Pinpoint the cell where the given text exists, returning its [x, y] midpoint coordinate. 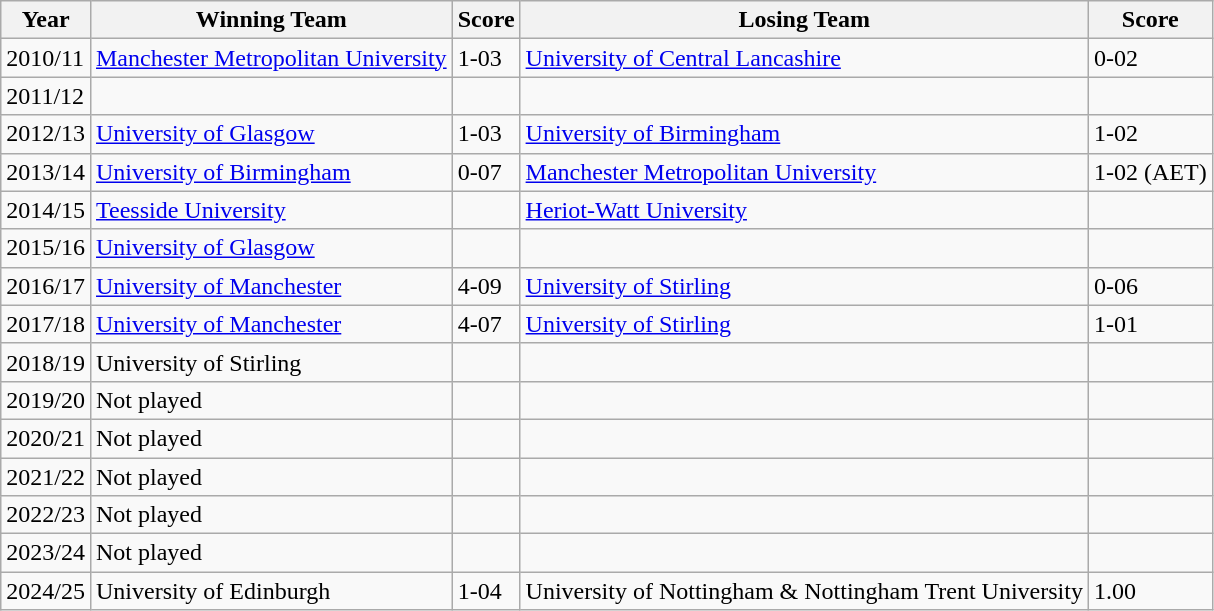
Heriot-Watt University [804, 210]
2015/16 [46, 248]
0-02 [1150, 58]
1-02 (AET) [1150, 172]
2023/24 [46, 553]
2021/22 [46, 477]
Losing Team [804, 20]
2013/14 [46, 172]
2020/21 [46, 438]
Winning Team [271, 20]
2024/25 [46, 591]
2019/20 [46, 400]
2017/18 [46, 324]
2018/19 [46, 362]
2022/23 [46, 515]
Teesside University [271, 210]
0-07 [486, 172]
1.00 [1150, 591]
2011/12 [46, 96]
2012/13 [46, 134]
2010/11 [46, 58]
4-07 [486, 324]
2014/15 [46, 210]
University of Central Lancashire [804, 58]
1-02 [1150, 134]
2016/17 [46, 286]
0-06 [1150, 286]
1-01 [1150, 324]
4-09 [486, 286]
Year [46, 20]
University of Edinburgh [271, 591]
1-04 [486, 591]
University of Nottingham & Nottingham Trent University [804, 591]
